Extract the (x, y) coordinate from the center of the cell holding the provided text.  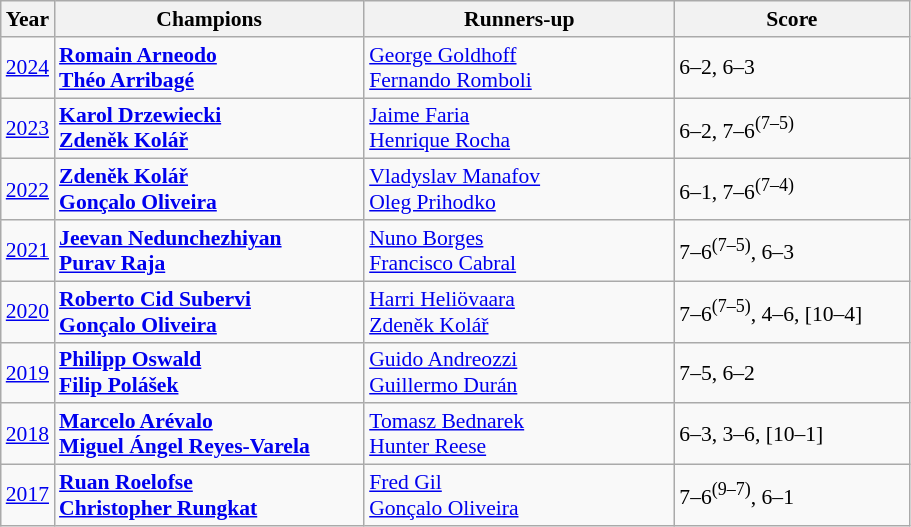
Philipp Oswald Filip Polášek (209, 372)
2017 (28, 496)
7–6(9–7), 6–1 (792, 496)
Harri Heliövaara Zdeněk Kolář (519, 312)
Year (28, 19)
2018 (28, 434)
Champions (209, 19)
2021 (28, 250)
6–2, 7–6(7–5) (792, 128)
6–2, 6–3 (792, 68)
George Goldhoff Fernando Romboli (519, 68)
2020 (28, 312)
2019 (28, 372)
Tomasz Bednarek Hunter Reese (519, 434)
7–5, 6–2 (792, 372)
Vladyslav Manafov Oleg Prihodko (519, 190)
Fred Gil Gonçalo Oliveira (519, 496)
6–1, 7–6(7–4) (792, 190)
Marcelo Arévalo Miguel Ángel Reyes-Varela (209, 434)
7–6(7–5), 4–6, [10–4] (792, 312)
Guido Andreozzi Guillermo Durán (519, 372)
Ruan Roelofse Christopher Rungkat (209, 496)
2022 (28, 190)
2024 (28, 68)
2023 (28, 128)
Score (792, 19)
Romain Arneodo Théo Arribagé (209, 68)
Runners-up (519, 19)
Zdeněk Kolář Gonçalo Oliveira (209, 190)
Jeevan Nedunchezhiyan Purav Raja (209, 250)
Karol Drzewiecki Zdeněk Kolář (209, 128)
Nuno Borges Francisco Cabral (519, 250)
7–6(7–5), 6–3 (792, 250)
Roberto Cid Subervi Gonçalo Oliveira (209, 312)
6–3, 3–6, [10–1] (792, 434)
Jaime Faria Henrique Rocha (519, 128)
